Search for the cell housing the specified text and yield its (x, y) center coordinate. 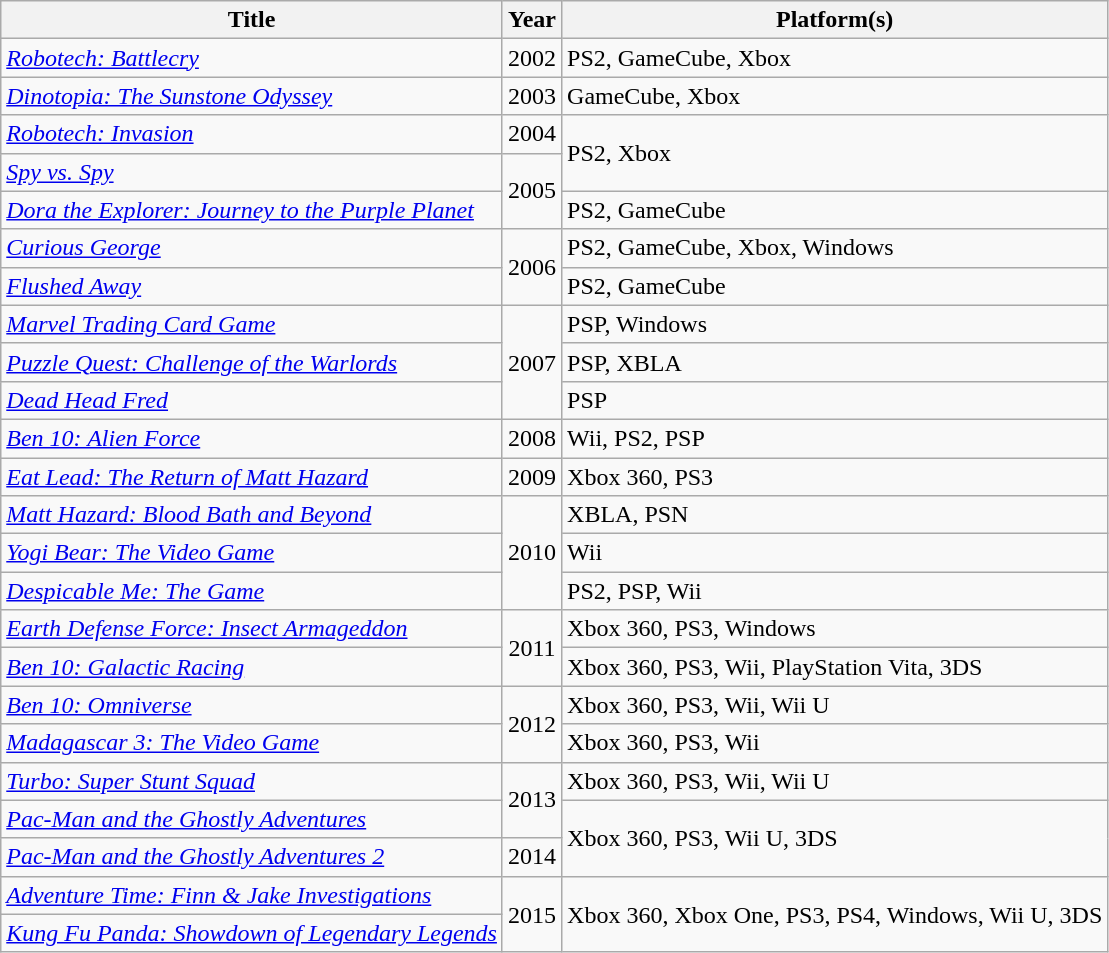
Ben 10: Alien Force (252, 438)
2010 (532, 553)
Ben 10: Omniverse (252, 705)
Year (532, 20)
PSP, Windows (835, 324)
PSP, XBLA (835, 362)
Dora the Explorer: Journey to the Purple Planet (252, 210)
2002 (532, 58)
Eat Lead: The Return of Matt Hazard (252, 477)
PS2, GameCube, Xbox (835, 58)
Ben 10: Galactic Racing (252, 667)
Madagascar 3: The Video Game (252, 743)
Puzzle Quest: Challenge of the Warlords (252, 362)
Spy vs. Spy (252, 172)
Xbox 360, PS3, Wii (835, 743)
Adventure Time: Finn & Jake Investigations (252, 895)
XBLA, PSN (835, 515)
Xbox 360, PS3, Wii, PlayStation Vita, 3DS (835, 667)
Matt Hazard: Blood Bath and Beyond (252, 515)
Dinotopia: The Sunstone Odyssey (252, 96)
2006 (532, 267)
Earth Defense Force: Insect Armageddon (252, 629)
Xbox 360, PS3, Wii U, 3DS (835, 838)
Curious George (252, 248)
2004 (532, 134)
Xbox 360, Xbox One, PS3, PS4, Windows, Wii U, 3DS (835, 914)
Robotech: Battlecry (252, 58)
2015 (532, 914)
Dead Head Fred (252, 400)
Xbox 360, PS3 (835, 477)
2011 (532, 648)
Turbo: Super Stunt Squad (252, 781)
Marvel Trading Card Game (252, 324)
Flushed Away (252, 286)
Platform(s) (835, 20)
GameCube, Xbox (835, 96)
Wii (835, 553)
PS2, GameCube, Xbox, Windows (835, 248)
Pac-Man and the Ghostly Adventures 2 (252, 857)
Xbox 360, PS3, Windows (835, 629)
Robotech: Invasion (252, 134)
PSP (835, 400)
Wii, PS2, PSP (835, 438)
2007 (532, 362)
Pac-Man and the Ghostly Adventures (252, 819)
2009 (532, 477)
Kung Fu Panda: Showdown of Legendary Legends (252, 933)
Yogi Bear: The Video Game (252, 553)
2008 (532, 438)
PS2, PSP, Wii (835, 591)
2013 (532, 800)
PS2, Xbox (835, 153)
2005 (532, 191)
2014 (532, 857)
Title (252, 20)
2003 (532, 96)
Despicable Me: The Game (252, 591)
2012 (532, 724)
